Provide the (x, y) coordinate of the cell's center where the given text is located.  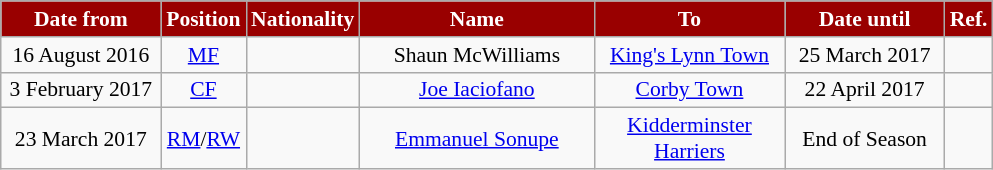
Nationality (302, 19)
Emmanuel Sonupe (476, 138)
End of Season (865, 138)
22 April 2017 (865, 90)
RM/RW (204, 138)
Corby Town (689, 90)
3 February 2017 (81, 90)
Kidderminster Harriers (689, 138)
To (689, 19)
Date from (81, 19)
16 August 2016 (81, 55)
25 March 2017 (865, 55)
Ref. (969, 19)
Position (204, 19)
Date until (865, 19)
CF (204, 90)
Shaun McWilliams (476, 55)
Joe Iaciofano (476, 90)
23 March 2017 (81, 138)
Name (476, 19)
MF (204, 55)
King's Lynn Town (689, 55)
